For the text-containing cell, return its midpoint in [X, Y] coordinate format. 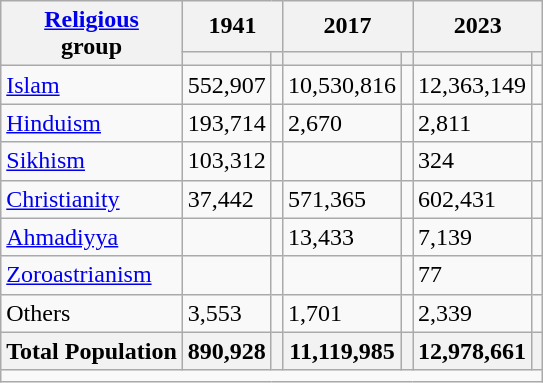
Christianity [92, 199]
602,431 [472, 199]
2023 [478, 26]
3,553 [226, 313]
193,714 [226, 123]
1941 [232, 26]
7,139 [472, 237]
552,907 [226, 85]
2,670 [342, 123]
2,339 [472, 313]
Ahmadiyya [92, 237]
13,433 [342, 237]
2017 [347, 26]
571,365 [342, 199]
2,811 [472, 123]
Zoroastrianism [92, 275]
Hinduism [92, 123]
Others [92, 313]
Sikhism [92, 161]
12,978,661 [472, 351]
103,312 [226, 161]
12,363,149 [472, 85]
10,530,816 [342, 85]
890,928 [226, 351]
324 [472, 161]
37,442 [226, 199]
Total Population [92, 351]
Religiousgroup [92, 34]
Islam [92, 85]
11,119,985 [342, 351]
1,701 [342, 313]
77 [472, 275]
